Find where the given text appears and provide that cell's center as [x, y] coordinate. 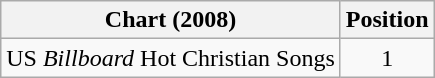
Chart (2008) [171, 20]
Position [387, 20]
US Billboard Hot Christian Songs [171, 58]
1 [387, 58]
